Return the (x, y) coordinate for the center point of the cell that contains the specified text.  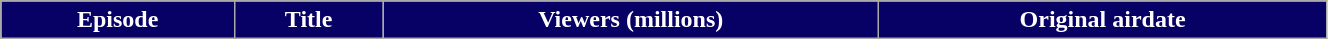
Viewers (millions) (631, 20)
Episode (118, 20)
Original airdate (1103, 20)
Title (308, 20)
